Find where the given text appears and provide that cell's center as (X, Y) coordinate. 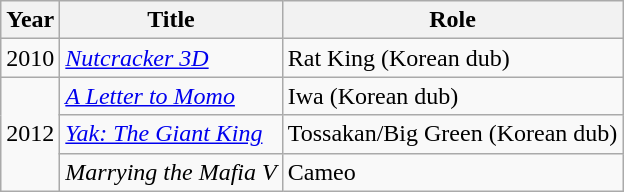
Rat King (Korean dub) (452, 58)
2010 (30, 58)
Year (30, 20)
2012 (30, 134)
Yak: The Giant King (171, 134)
A Letter to Momo (171, 96)
Marrying the Mafia V (171, 172)
Iwa (Korean dub) (452, 96)
Nutcracker 3D (171, 58)
Title (171, 20)
Cameo (452, 172)
Tossakan/Big Green (Korean dub) (452, 134)
Role (452, 20)
